For the text-containing cell, return its midpoint in (x, y) coordinate format. 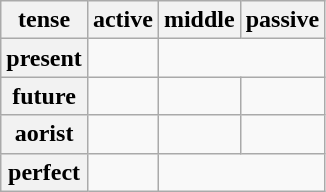
tense (44, 20)
passive (282, 20)
middle (199, 20)
aorist (44, 134)
active (122, 20)
perfect (44, 172)
future (44, 96)
present (44, 58)
